Find where the given text appears and provide that cell's center as (x, y) coordinate. 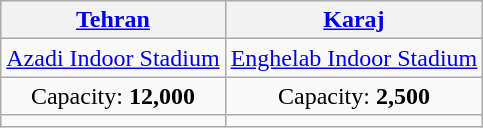
Enghelab Indoor Stadium (354, 58)
Capacity: 2,500 (354, 96)
Capacity: 12,000 (113, 96)
Azadi Indoor Stadium (113, 58)
Tehran (113, 20)
Karaj (354, 20)
